Return the (X, Y) coordinate for the center point of the cell that contains the specified text.  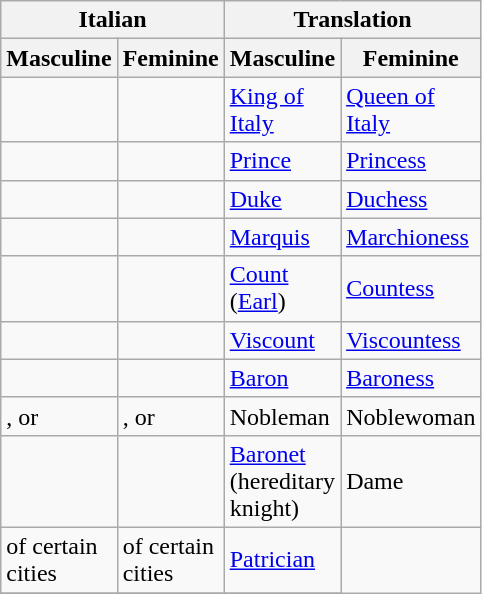
Princess (411, 161)
Duchess (411, 199)
Countess (411, 288)
Dame (411, 481)
Queen of Italy (411, 110)
Count (Earl) (282, 288)
Marquis (282, 237)
Baronet (hereditary knight) (282, 481)
Translation (352, 20)
Prince (282, 161)
Viscount (282, 340)
Baron (282, 378)
Marchioness (411, 237)
Duke (282, 199)
King of Italy (282, 110)
Italian (112, 20)
Viscountess (411, 340)
Nobleman (282, 416)
Patrician (282, 560)
Noblewoman (411, 416)
Baroness (411, 378)
